Return the [x, y] coordinate for the center point of the cell that contains the specified text.  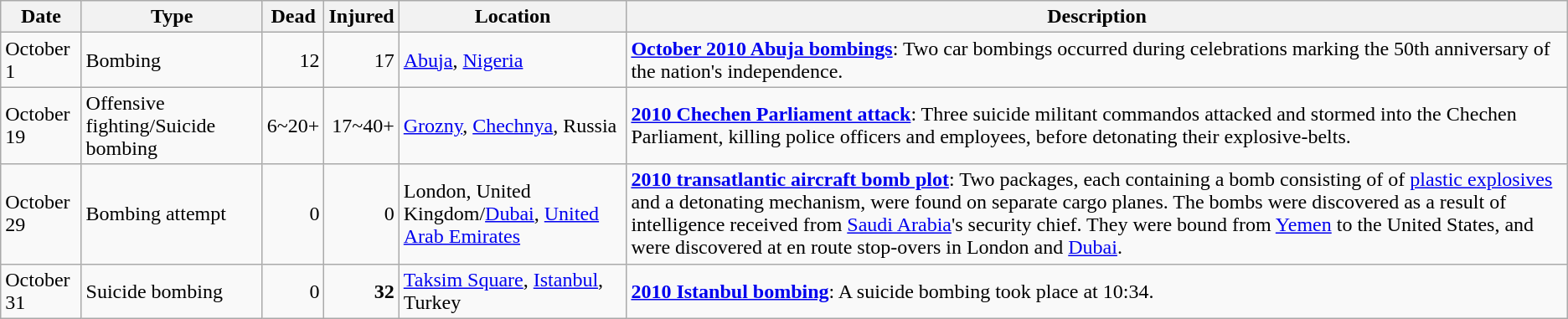
October 31 [41, 291]
6~20+ [293, 126]
Description [1097, 17]
Location [513, 17]
October 29 [41, 214]
Taksim Square, Istanbul, Turkey [513, 291]
Bombing [172, 60]
32 [362, 291]
October 1 [41, 60]
October 2010 Abuja bombings: Two car bombings occurred during celebrations marking the 50th anniversary of the nation's independence. [1097, 60]
Abuja, Nigeria [513, 60]
Injured [362, 17]
17~40+ [362, 126]
12 [293, 60]
Grozny, Chechnya, Russia [513, 126]
Type [172, 17]
Bombing attempt [172, 214]
Date [41, 17]
Offensive fighting/Suicide bombing [172, 126]
October 19 [41, 126]
17 [362, 60]
London, United Kingdom/Dubai, United Arab Emirates [513, 214]
2010 Istanbul bombing: A suicide bombing took place at 10:34. [1097, 291]
Dead [293, 17]
Suicide bombing [172, 291]
